Extract the [X, Y] coordinate from the center of the cell holding the provided text.  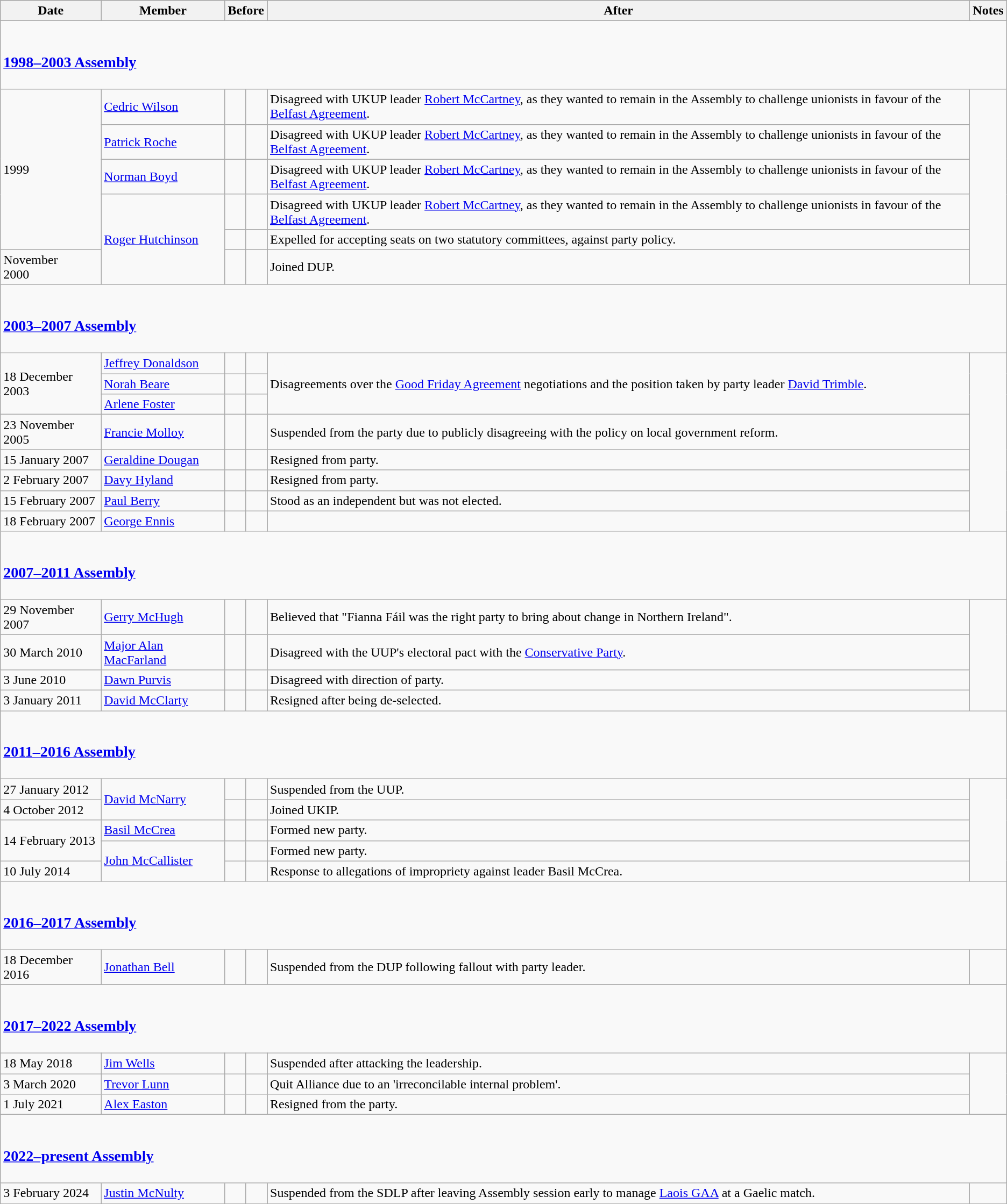
2 February 2007 [51, 480]
2022–present Assembly [503, 1149]
Before [246, 11]
Dawn Purvis [163, 680]
Gerry McHugh [163, 617]
Date [51, 11]
Patrick Roche [163, 142]
14 February 2013 [51, 840]
Jeffrey Donaldson [163, 364]
18 February 2007 [51, 521]
29 November 2007 [51, 617]
November2000 [51, 267]
Expelled for accepting seats on two statutory committees, against party policy. [619, 239]
Suspended from the party due to publicly disagreeing with the policy on local government reform. [619, 432]
Resigned after being de-selected. [619, 701]
2003–2007 Assembly [503, 318]
Jonathan Bell [163, 967]
23 November 2005 [51, 432]
Davy Hyland [163, 480]
John McCallister [163, 861]
18 May 2018 [51, 1064]
Disagreements over the Good Friday Agreement negotiations and the position taken by party leader David Trimble. [619, 384]
15 January 2007 [51, 460]
2011–2016 Assembly [503, 745]
18 December 2016 [51, 967]
3 June 2010 [51, 680]
Disagreed with the UUP's electoral pact with the Conservative Party. [619, 652]
After [619, 11]
2017–2022 Assembly [503, 1018]
30 March 2010 [51, 652]
10 July 2014 [51, 871]
1999 [51, 169]
Jim Wells [163, 1064]
2007–2011 Assembly [503, 566]
18 December 2003 [51, 384]
Norah Beare [163, 384]
Notes [988, 11]
Major Alan MacFarland [163, 652]
Roger Hutchinson [163, 239]
Stood as an independent but was not elected. [619, 501]
4 October 2012 [51, 810]
Disagreed with direction of party. [619, 680]
Suspended from the SDLP after leaving Assembly session early to manage Laois GAA at a Gaelic match. [619, 1193]
27 January 2012 [51, 789]
George Ennis [163, 521]
Cedric Wilson [163, 106]
Resigned from the party. [619, 1105]
Response to allegations of impropriety against leader Basil McCrea. [619, 871]
3 February 2024 [51, 1193]
David McClarty [163, 701]
Basil McCrea [163, 830]
Suspended from the DUP following fallout with party leader. [619, 967]
Joined UKIP. [619, 810]
3 March 2020 [51, 1084]
15 February 2007 [51, 501]
Arlene Foster [163, 404]
Geraldine Dougan [163, 460]
1998–2003 Assembly [503, 55]
Alex Easton [163, 1105]
2016–2017 Assembly [503, 915]
Francie Molloy [163, 432]
Trevor Lunn [163, 1084]
Justin McNulty [163, 1193]
Joined DUP. [619, 267]
Believed that "Fianna Fáil was the right party to bring about change in Northern Ireland". [619, 617]
Suspended from the UUP. [619, 789]
Suspended after attacking the leadership. [619, 1064]
Quit Alliance due to an 'irreconcilable internal problem'. [619, 1084]
1 July 2021 [51, 1105]
David McNarry [163, 800]
3 January 2011 [51, 701]
Member [163, 11]
Norman Boyd [163, 176]
Paul Berry [163, 501]
